Return the (X, Y) coordinate for the center point of the cell that contains the specified text.  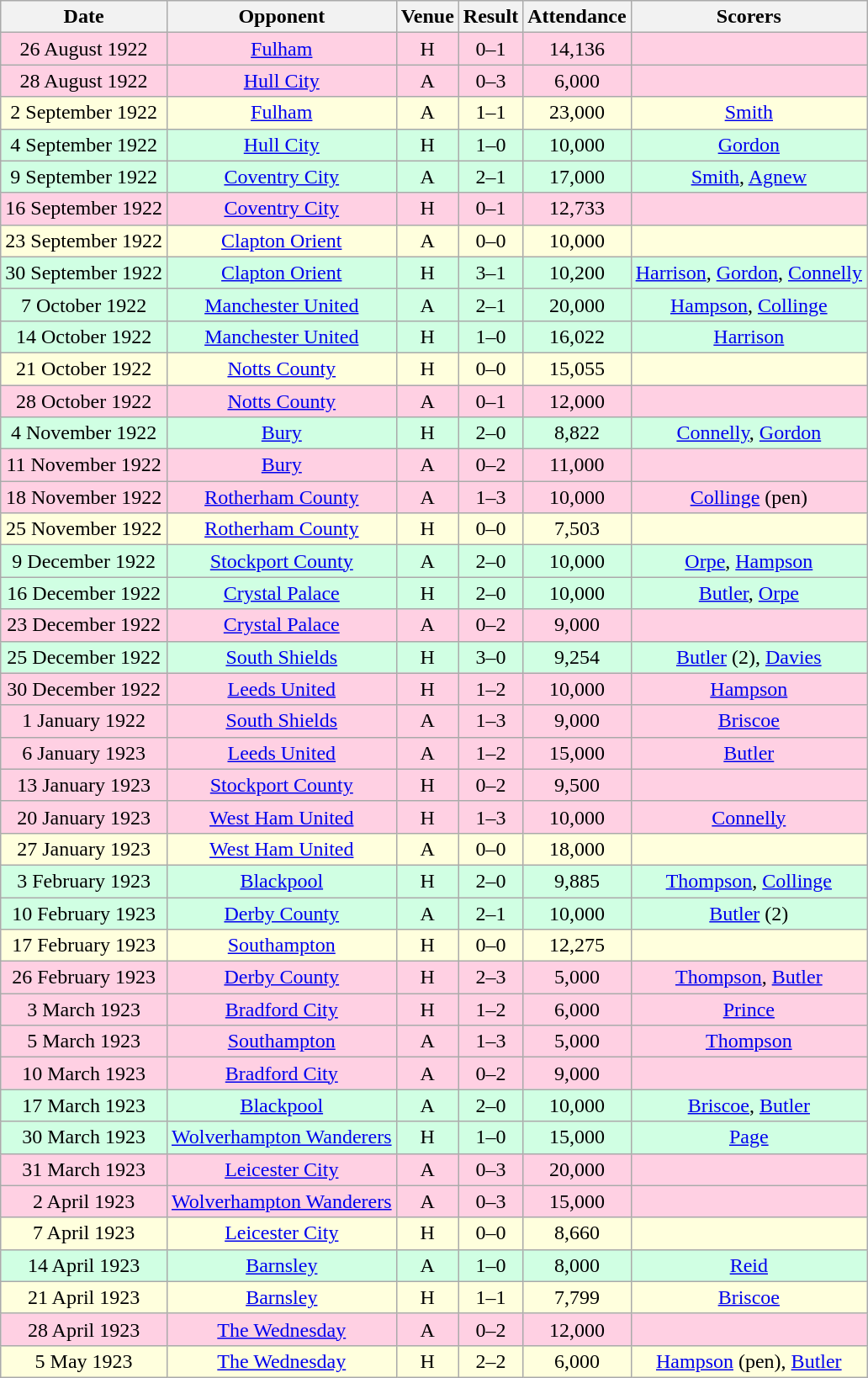
30 March 1923 (84, 1137)
14,136 (577, 49)
13 January 1923 (84, 785)
Scorers (749, 17)
28 August 1922 (84, 81)
Thompson, Butler (749, 978)
7,799 (577, 1297)
20 January 1923 (84, 817)
21 October 1922 (84, 368)
16,022 (577, 337)
Result (490, 17)
9 September 1922 (84, 177)
31 March 1923 (84, 1169)
26 February 1923 (84, 978)
12,733 (577, 209)
3 March 1923 (84, 1010)
9,885 (577, 881)
Attendance (577, 17)
23,000 (577, 113)
Harrison (749, 337)
Orpe, Hampson (749, 561)
Collinge (pen) (749, 497)
10 February 1923 (84, 913)
2–2 (490, 1361)
2 September 1922 (84, 113)
8,660 (577, 1233)
2–3 (490, 978)
16 December 1922 (84, 593)
10,200 (577, 273)
Gordon (749, 145)
Thompson, Collinge (749, 881)
7 April 1923 (84, 1233)
17 February 1923 (84, 946)
Hampson, Collinge (749, 305)
23 December 1922 (84, 625)
Prince (749, 1010)
18,000 (577, 849)
Page (749, 1137)
9,254 (577, 657)
17,000 (577, 177)
28 April 1923 (84, 1329)
Opponent (281, 17)
17 March 1923 (84, 1105)
1 January 1922 (84, 721)
4 November 1922 (84, 433)
18 November 1922 (84, 497)
Butler, Orpe (749, 593)
Butler (749, 753)
3 February 1923 (84, 881)
14 April 1923 (84, 1265)
28 October 1922 (84, 401)
4 September 1922 (84, 145)
25 December 1922 (84, 657)
Hampson (749, 689)
Connelly, Gordon (749, 433)
27 January 1923 (84, 849)
11 November 1922 (84, 465)
11,000 (577, 465)
Butler (2) (749, 913)
30 September 1922 (84, 273)
25 November 1922 (84, 529)
14 October 1922 (84, 337)
6 January 1923 (84, 753)
2 April 1923 (84, 1201)
23 September 1922 (84, 241)
Hampson (pen), Butler (749, 1361)
Butler (2), Davies (749, 657)
3–1 (490, 273)
5 March 1923 (84, 1041)
Thompson (749, 1041)
3–0 (490, 657)
Briscoe, Butler (749, 1105)
Venue (427, 17)
21 April 1923 (84, 1297)
Harrison, Gordon, Connelly (749, 273)
26 August 1922 (84, 49)
Smith (749, 113)
Connelly (749, 817)
5 May 1923 (84, 1361)
16 September 1922 (84, 209)
Reid (749, 1265)
9,500 (577, 785)
9 December 1922 (84, 561)
Smith, Agnew (749, 177)
Date (84, 17)
8,000 (577, 1265)
30 December 1922 (84, 689)
10 March 1923 (84, 1073)
7,503 (577, 529)
15,055 (577, 368)
7 October 1922 (84, 305)
8,822 (577, 433)
12,275 (577, 946)
